Provide the (x, y) coordinate of the cell's center where the given text is located.  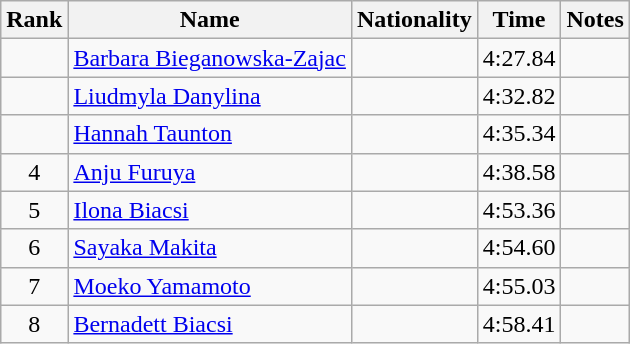
4:53.36 (519, 210)
Barbara Bieganowska-Zajac (210, 58)
Hannah Taunton (210, 134)
5 (34, 210)
Rank (34, 20)
Liudmyla Danylina (210, 96)
4:32.82 (519, 96)
Nationality (414, 20)
Notes (595, 20)
Time (519, 20)
4:35.34 (519, 134)
8 (34, 324)
7 (34, 286)
Bernadett Biacsi (210, 324)
4:38.58 (519, 172)
Moeko Yamamoto (210, 286)
Sayaka Makita (210, 248)
6 (34, 248)
4 (34, 172)
4:55.03 (519, 286)
Name (210, 20)
Ilona Biacsi (210, 210)
Anju Furuya (210, 172)
4:54.60 (519, 248)
4:58.41 (519, 324)
4:27.84 (519, 58)
